Scan for the cell matching the given text and deliver its [x, y] coordinate at center. 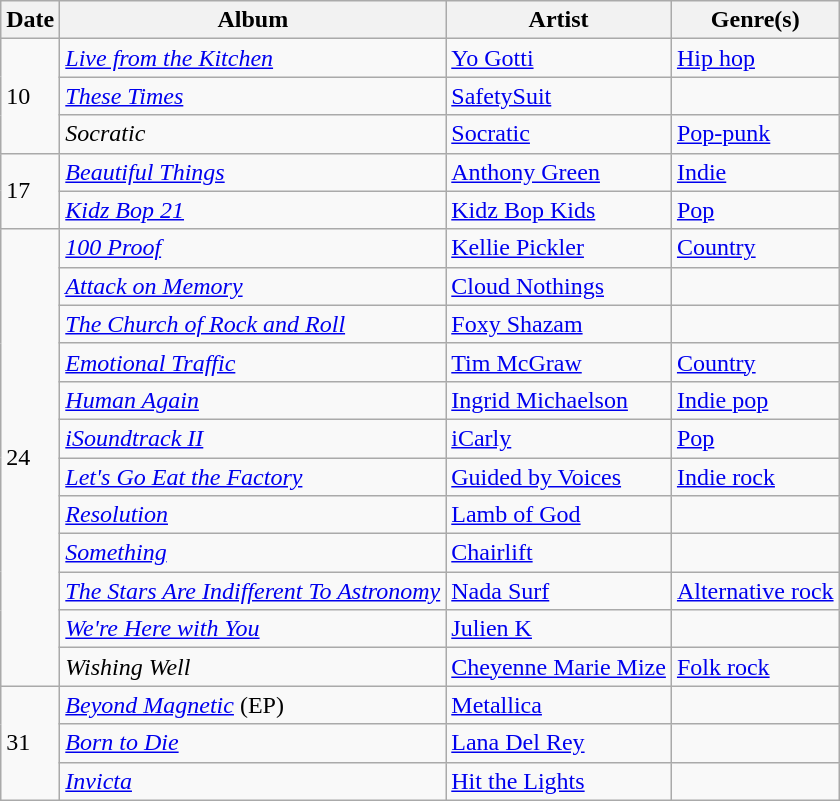
Emotional Traffic [253, 362]
Resolution [253, 515]
Folk rock [755, 667]
Indie [755, 172]
Lana Del Rey [559, 743]
Guided by Voices [559, 477]
Beautiful Things [253, 172]
Something [253, 553]
Cheyenne Marie Mize [559, 667]
Let's Go Eat the Factory [253, 477]
We're Here with You [253, 629]
Wishing Well [253, 667]
17 [30, 191]
Attack on Memory [253, 286]
Nada Surf [559, 591]
Live from the Kitchen [253, 58]
SafetySuit [559, 96]
Beyond Magnetic (EP) [253, 705]
Album [253, 20]
Date [30, 20]
Genre(s) [755, 20]
24 [30, 458]
Hit the Lights [559, 781]
Artist [559, 20]
Metallica [559, 705]
The Stars Are Indifferent To Astronomy [253, 591]
Foxy Shazam [559, 324]
Invicta [253, 781]
Kidz Bop 21 [253, 210]
31 [30, 743]
Human Again [253, 400]
100 Proof [253, 248]
Ingrid Michaelson [559, 400]
Alternative rock [755, 591]
iCarly [559, 438]
Kidz Bop Kids [559, 210]
These Times [253, 96]
The Church of Rock and Roll [253, 324]
Kellie Pickler [559, 248]
Indie pop [755, 400]
Hip hop [755, 58]
Cloud Nothings [559, 286]
10 [30, 96]
Indie rock [755, 477]
Chairlift [559, 553]
Born to Die [253, 743]
Lamb of God [559, 515]
Tim McGraw [559, 362]
Julien K [559, 629]
Pop-punk [755, 134]
iSoundtrack II [253, 438]
Anthony Green [559, 172]
Yo Gotti [559, 58]
